Locate the cell with the specified text and output its (x, y) center coordinate. 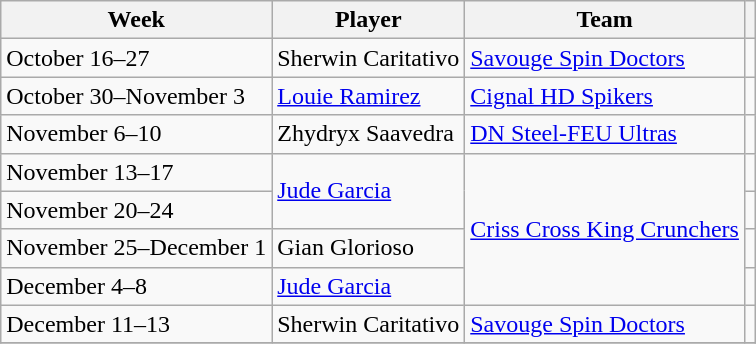
DN Steel-FEU Ultras (605, 134)
Louie Ramirez (368, 96)
Cignal HD Spikers (605, 96)
Player (368, 20)
November 6–10 (136, 134)
Gian Glorioso (368, 248)
Team (605, 20)
November 13–17 (136, 172)
October 30–November 3 (136, 96)
December 11–13 (136, 324)
November 20–24 (136, 210)
December 4–8 (136, 286)
Week (136, 20)
Criss Cross King Crunchers (605, 229)
Zhydryx Saavedra (368, 134)
October 16–27 (136, 58)
November 25–December 1 (136, 248)
